Search for the cell housing the specified text and yield its [x, y] center coordinate. 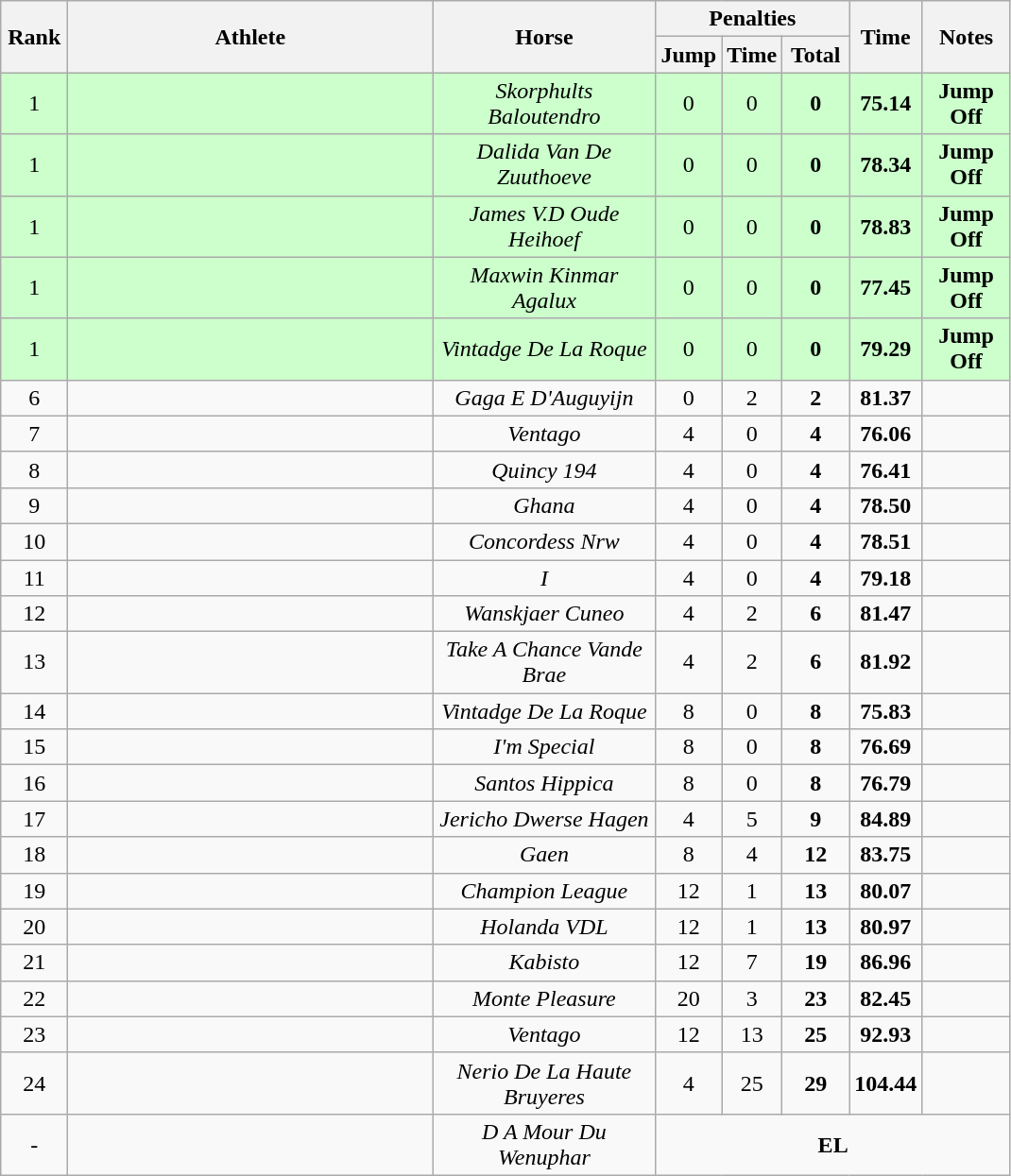
78.51 [886, 541]
Quincy 194 [544, 469]
Jericho Dwerse Hagen [544, 819]
17 [34, 819]
Rank [34, 37]
18 [34, 855]
83.75 [886, 855]
Ghana [544, 505]
104.44 [886, 1082]
Concordess Nrw [544, 541]
14 [34, 711]
Horse [544, 37]
10 [34, 541]
80.07 [886, 891]
Santos Hippica [544, 783]
Maxwin Kinmar Agalux [544, 287]
Penalties [752, 19]
11 [34, 577]
24 [34, 1082]
79.29 [886, 349]
Nerio De La Haute Bruyeres [544, 1082]
77.45 [886, 287]
3 [752, 998]
Wanskjaer Cuneo [544, 614]
78.50 [886, 505]
78.83 [886, 227]
75.14 [886, 104]
Gaen [544, 855]
Skorphults Baloutendro [544, 104]
Gaga E D'Auguyijn [544, 398]
29 [816, 1082]
76.06 [886, 434]
- [34, 1145]
Take A Chance Vande Brae [544, 663]
15 [34, 747]
D A Mour Du Wenuphar [544, 1145]
79.18 [886, 577]
Holanda VDL [544, 927]
76.69 [886, 747]
Champion League [544, 891]
86.96 [886, 963]
Notes [967, 37]
78.34 [886, 164]
81.37 [886, 398]
82.45 [886, 998]
92.93 [886, 1034]
16 [34, 783]
Dalida Van De Zuuthoeve [544, 164]
Monte Pleasure [544, 998]
76.79 [886, 783]
75.83 [886, 711]
James V.D Oude Heihoef [544, 227]
84.89 [886, 819]
80.97 [886, 927]
Jump [689, 55]
21 [34, 963]
81.47 [886, 614]
81.92 [886, 663]
5 [752, 819]
I [544, 577]
Total [816, 55]
EL [833, 1145]
Athlete [250, 37]
Kabisto [544, 963]
I'm Special [544, 747]
76.41 [886, 469]
22 [34, 998]
